Provide the (X, Y) coordinate of the cell's center where the given text is located.  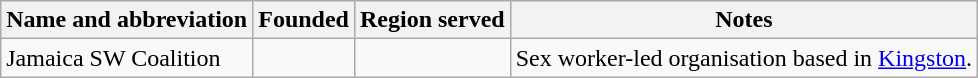
Jamaica SW Coalition (127, 58)
Region served (432, 20)
Sex worker-led organisation based in Kingston. (744, 58)
Notes (744, 20)
Founded (304, 20)
Name and abbreviation (127, 20)
